From the cell containing the given text, extract its center point as (X, Y) coordinate. 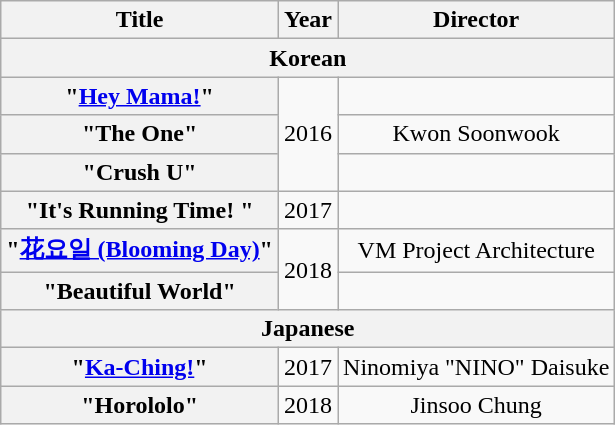
"Hey Mama!" (140, 96)
"Horololo" (140, 405)
VM Project Architecture (476, 250)
Japanese (308, 329)
"花요일 (Blooming Day)" (140, 250)
Korean (308, 58)
"Beautiful World" (140, 291)
Ninomiya "NINO" Daisuke (476, 367)
"Ka-Ching!" (140, 367)
Year (308, 20)
"The One" (140, 134)
Kwon Soonwook (476, 134)
"Crush U" (140, 172)
Director (476, 20)
Title (140, 20)
"It's Running Time! " (140, 210)
Jinsoo Chung (476, 405)
2016 (308, 134)
